From the cell containing the given text, extract its center point as (x, y) coordinate. 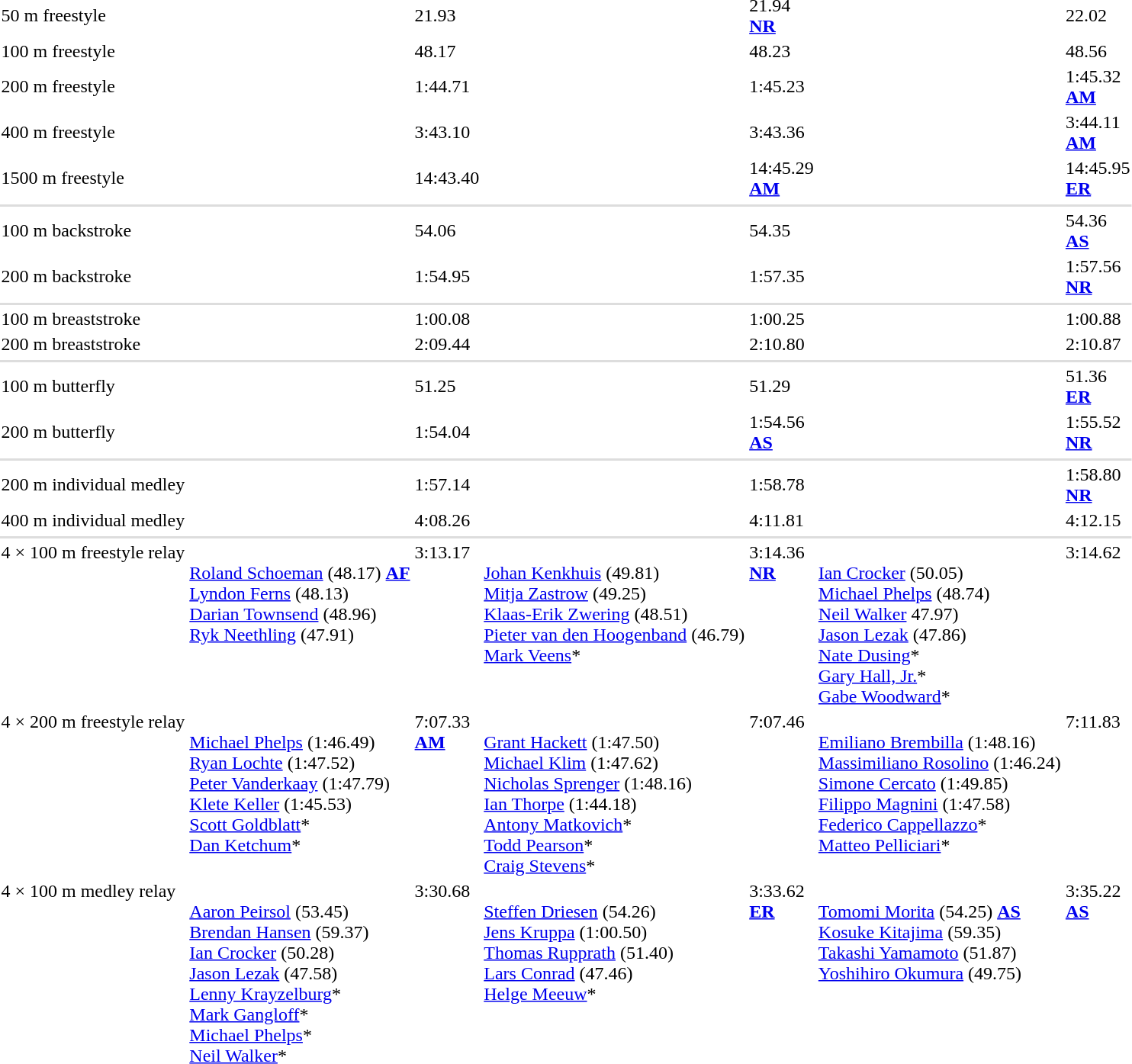
Roland Schoeman (48.17) AF Lyndon Ferns (48.13)Darian Townsend (48.96)Ryk Neethling (47.91) (300, 624)
1:00.88 (1098, 319)
2:10.80 (782, 344)
3:13.17 (447, 624)
1:58.80NR (1098, 485)
14:43.40 (447, 178)
54.35 (782, 230)
1:57.56NR (1098, 276)
2:10.87 (1098, 344)
48.56 (1098, 51)
400 m individual medley (93, 520)
54.36AS (1098, 230)
3:43.10 (447, 133)
4 × 200 m freestyle relay (93, 793)
200 m individual medley (93, 485)
54.06 (447, 230)
3:14.36NR (782, 624)
3:14.62 (1098, 624)
4:11.81 (782, 520)
200 m butterfly (93, 432)
200 m freestyle (93, 87)
1:57.14 (447, 485)
1:00.25 (782, 319)
4 × 100 m freestyle relay (93, 624)
Johan Kenkhuis (49.81)Mitja Zastrow (49.25)Klaas-Erik Zwering (48.51)Pieter van den Hoogenband (46.79)Mark Veens* (615, 624)
1:58.78 (782, 485)
48.23 (782, 51)
400 m freestyle (93, 133)
3:44.11AM (1098, 133)
51.29 (782, 386)
Ian Crocker (50.05)Michael Phelps (48.74)Neil Walker 47.97)Jason Lezak (47.86)Nate Dusing*Gary Hall, Jr.*Gabe Woodward* (940, 624)
48.17 (447, 51)
1:00.08 (447, 319)
1:54.04 (447, 432)
51.25 (447, 386)
51.36ER (1098, 386)
Michael Phelps (1:46.49)Ryan Lochte (1:47.52)Peter Vanderkaay (1:47.79)Klete Keller (1:45.53)Scott Goldblatt*Dan Ketchum* (300, 793)
100 m freestyle (93, 51)
200 m breaststroke (93, 344)
14:45.95ER (1098, 178)
7:07.33AM (447, 793)
1:55.52NR (1098, 432)
100 m breaststroke (93, 319)
1:57.35 (782, 276)
1500 m freestyle (93, 178)
4:12.15 (1098, 520)
1:54.56AS (782, 432)
1:45.23 (782, 87)
3:43.36 (782, 133)
7:07.46 (782, 793)
7:11.83 (1098, 793)
Grant Hackett (1:47.50)Michael Klim (1:47.62)Nicholas Sprenger (1:48.16)Ian Thorpe (1:44.18)Antony Matkovich*Todd Pearson*Craig Stevens* (615, 793)
4:08.26 (447, 520)
100 m backstroke (93, 230)
200 m backstroke (93, 276)
100 m butterfly (93, 386)
1:45.32AM (1098, 87)
14:45.29AM (782, 178)
1:54.95 (447, 276)
Emiliano Brembilla (1:48.16)Massimiliano Rosolino (1:46.24)Simone Cercato (1:49.85)Filippo Magnini (1:47.58)Federico Cappellazzo*Matteo Pelliciari* (940, 793)
2:09.44 (447, 344)
1:44.71 (447, 87)
